Extract the (X, Y) coordinate from the center of the cell holding the provided text.  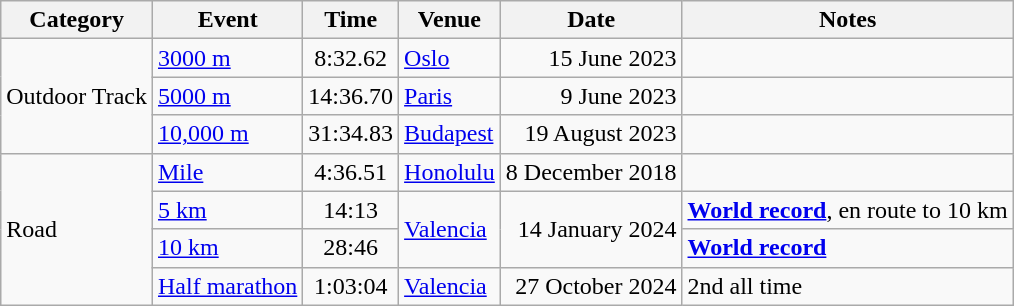
1:03:04 (351, 286)
Half marathon (227, 286)
Paris (450, 96)
3000 m (227, 58)
8 December 2018 (591, 172)
4:36.51 (351, 172)
Category (77, 20)
10 km (227, 248)
World record, en route to 10 km (848, 210)
19 August 2023 (591, 134)
31:34.83 (351, 134)
Mile (227, 172)
9 June 2023 (591, 96)
Time (351, 20)
Outdoor Track (77, 96)
Road (77, 229)
5000 m (227, 96)
Budapest (450, 134)
Notes (848, 20)
Oslo (450, 58)
15 June 2023 (591, 58)
Event (227, 20)
2nd all time (848, 286)
5 km (227, 210)
28:46 (351, 248)
World record (848, 248)
Venue (450, 20)
14:36.70 (351, 96)
Date (591, 20)
8:32.62 (351, 58)
Honolulu (450, 172)
14 January 2024 (591, 229)
14:13 (351, 210)
10,000 m (227, 134)
27 October 2024 (591, 286)
